Identify which cell holds the provided text, then report its [X, Y] central coordinate. 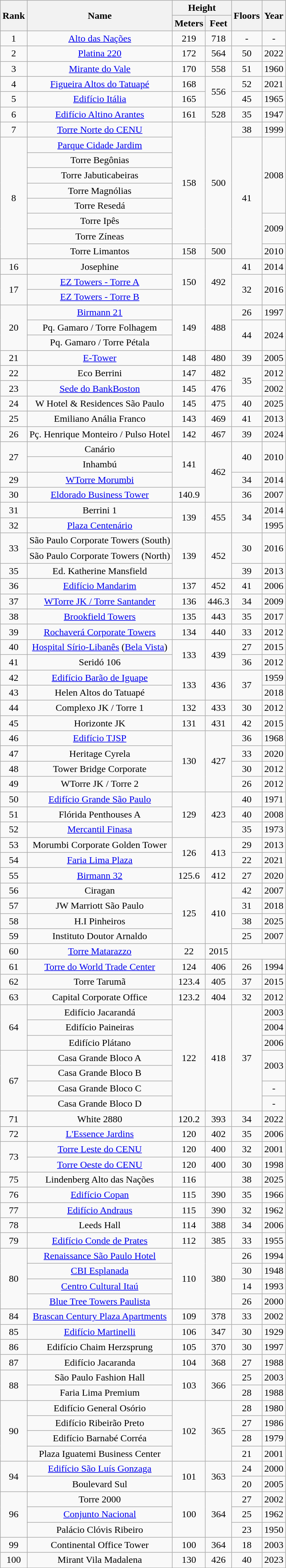
436 [218, 685]
129 [189, 814]
Torre Matarazzo [100, 952]
63 [14, 997]
558 [218, 69]
Torre Jabuticabeiras [100, 175]
99 [14, 1545]
Torre Oeste do CENU [100, 1165]
172 [189, 54]
Lindenberg Alto das Nações [100, 1180]
Palácio Clóvis Ribeiro [100, 1530]
79 [14, 1241]
1979 [274, 1438]
109 [189, 1317]
Torre Begônias [100, 160]
1947 [274, 114]
431 [218, 723]
1971 [274, 799]
1998 [274, 1165]
Edifício Andraus [100, 1210]
Tower Bridge Corporate [100, 769]
72 [14, 1134]
143 [189, 419]
L'Essence Jardins [100, 1134]
6 [14, 114]
Edifício Conde de Prates [100, 1241]
Torre do World Trade Center [100, 967]
446.3 [218, 601]
Seridó 106 [100, 662]
48 [14, 769]
1950 [274, 1530]
16 [14, 267]
136 [189, 601]
385 [218, 1241]
Platina 220 [100, 54]
60 [14, 952]
378 [218, 1317]
Birmann 21 [100, 312]
Edifício TJSP [100, 738]
47 [14, 754]
5 [14, 99]
Renaissance São Paulo Hotel [100, 1256]
Berrini 1 [100, 510]
EZ Towers - Torre A [100, 282]
132 [189, 708]
Instituto Doutor Arnaldo [100, 936]
Height [202, 8]
94 [14, 1476]
WTorre JK / Torre Santander [100, 601]
439 [218, 654]
564 [218, 54]
Complexo JK / Torre 1 [100, 708]
148 [189, 358]
347 [218, 1332]
84 [14, 1317]
418 [218, 1058]
49 [14, 784]
102 [189, 1430]
96 [14, 1514]
1929 [274, 1332]
73 [14, 1157]
Eldorado Business Tower [100, 495]
90 [14, 1430]
Casa Grande Bloco D [100, 1103]
Sede do BankBoston [100, 388]
Floors [246, 16]
Josephine [100, 267]
Emiliano Anália Franco [100, 419]
59 [14, 936]
2 [14, 54]
1973 [274, 830]
7 [14, 130]
Leeds Hall [100, 1225]
Faria Lima Premium [100, 1392]
Horizonte JK [100, 723]
W Hotel & Residences São Paulo [100, 403]
2004 [274, 1027]
1 [14, 38]
455 [218, 518]
Morumbi Corporate Golden Tower [100, 845]
Rank [14, 16]
Pç. Henrique Monteiro / Pulso Hotel [100, 434]
1986 [274, 1423]
Flórida Penthouses A [100, 814]
87 [14, 1362]
64 [14, 1027]
Edifício Altino Arantes [100, 114]
Edifício Jacarandá [100, 1012]
131 [189, 723]
380 [218, 1279]
150 [189, 282]
103 [189, 1385]
77 [14, 1210]
Mirante do Vale [100, 69]
Heritage Cyrela [100, 754]
402 [218, 1134]
Faria Lima Plaza [100, 860]
427 [218, 761]
88 [14, 1385]
Continental Office Tower [100, 1545]
147 [189, 373]
404 [218, 997]
Inhambú [100, 465]
Edifício Chaim Herzsprung [100, 1347]
Name [100, 16]
85 [14, 1332]
Feet [218, 23]
116 [189, 1180]
1965 [274, 99]
17 [14, 289]
Edifício Barnabé Corréa [100, 1438]
Mercantil Finasa [100, 830]
EZ Towers - Torre B [100, 297]
141 [189, 465]
Torre Tarumã [100, 982]
54 [14, 860]
Canário [100, 449]
388 [218, 1225]
170 [189, 69]
104 [189, 1362]
1960 [274, 69]
219 [189, 38]
WTorre JK / Torre 2 [100, 784]
76 [14, 1195]
67 [14, 1081]
1948 [274, 1271]
Torre Norte do CENU [100, 130]
1955 [274, 1241]
Hospital Sírio-Libanês (Bela Vista) [100, 647]
488 [218, 327]
410 [218, 913]
134 [189, 632]
142 [189, 434]
61 [14, 967]
106 [189, 1332]
E-Tower [100, 358]
126 [189, 852]
480 [218, 358]
Year [274, 16]
365 [218, 1430]
57 [14, 906]
443 [218, 616]
Pq. Gamaro / Torre Folhagem [100, 327]
Brascan Century Plaza Apartments [100, 1317]
124 [189, 967]
161 [189, 114]
53 [14, 845]
110 [189, 1279]
18 [246, 1545]
368 [218, 1362]
556 [218, 92]
528 [218, 114]
482 [218, 373]
São Paulo Fashion Hall [100, 1377]
105 [189, 1347]
Edifício Mandarim [100, 586]
Edifício Plátano [100, 1043]
168 [189, 84]
366 [218, 1385]
Edifício Barão de Iguape [100, 678]
JW Marriott São Paulo [100, 906]
Centro Cultural Itaú [100, 1286]
14 [246, 1286]
718 [218, 38]
Torre Limantos [100, 251]
140.9 [189, 495]
1968 [274, 738]
475 [218, 403]
406 [218, 967]
Alto das Nações [100, 38]
405 [218, 982]
2023 [274, 1560]
1995 [274, 525]
71 [14, 1119]
492 [218, 282]
149 [189, 327]
H.I Pinheiros [100, 921]
São Paulo Corporate Towers (South) [100, 541]
1999 [274, 130]
Torre Ipês [100, 221]
393 [218, 1119]
137 [189, 586]
125 [189, 913]
58 [14, 921]
123.2 [189, 997]
1966 [274, 1195]
Blue Tree Towers Paulista [100, 1301]
Ciragan [100, 890]
43 [14, 693]
1993 [274, 1286]
White 2880 [100, 1119]
135 [189, 616]
Plaza Iguatemi Business Center [100, 1454]
Torre Leste do CENU [100, 1149]
Casa Grande Bloco B [100, 1073]
413 [218, 852]
Casa Grande Bloco C [100, 1088]
78 [14, 1225]
Figueira Altos do Tatuapé [100, 84]
Edifício Ribeirão Preto [100, 1423]
123.4 [189, 982]
Edifício Itália [100, 99]
62 [14, 982]
Meters [189, 23]
467 [218, 434]
Birmann 32 [100, 875]
Boulevard Sul [100, 1484]
Plaza Centenário [100, 525]
120.2 [189, 1119]
114 [189, 1225]
55 [14, 875]
46 [14, 738]
Edifício São Luís Gonzaga [100, 1469]
412 [218, 875]
Edifício Paineiras [100, 1027]
370 [218, 1347]
Rochaverá Corporate Towers [100, 632]
Conjunto Nacional [100, 1514]
86 [14, 1347]
75 [14, 1180]
3 [14, 69]
426 [218, 1560]
101 [189, 1476]
165 [189, 99]
CBI Esplanada [100, 1271]
56 [14, 890]
Edifício General Osório [100, 1408]
WTorre Morumbi [100, 480]
2017 [274, 616]
462 [218, 472]
Ed. Katherine Mansfield [100, 571]
440 [218, 632]
Edifício Martinelli [100, 1332]
469 [218, 419]
476 [218, 388]
Pq. Gamaro / Torre Pétala [100, 343]
80 [14, 1279]
1959 [274, 678]
Torre Zíneas [100, 236]
122 [189, 1058]
363 [218, 1476]
Casa Grande Bloco A [100, 1058]
Eco Berrini [100, 373]
Capital Corporate Office [100, 997]
Edifício Copan [100, 1195]
Edifício Grande São Paulo [100, 799]
São Paulo Corporate Towers (North) [100, 556]
Mirant Vila Madalena [100, 1560]
125.6 [189, 875]
Brookfield Towers [100, 616]
Torre Resedá [100, 206]
423 [218, 814]
4 [14, 84]
1980 [274, 1408]
Helen Altos do Tatuapé [100, 693]
Torre Magnólias [100, 191]
Parque Cidade Jardim [100, 145]
8 [14, 198]
433 [218, 708]
112 [189, 1241]
Edifício Jacaranda [100, 1362]
Torre 2000 [100, 1499]
